Return (x, y) of the center of cell containing provided text 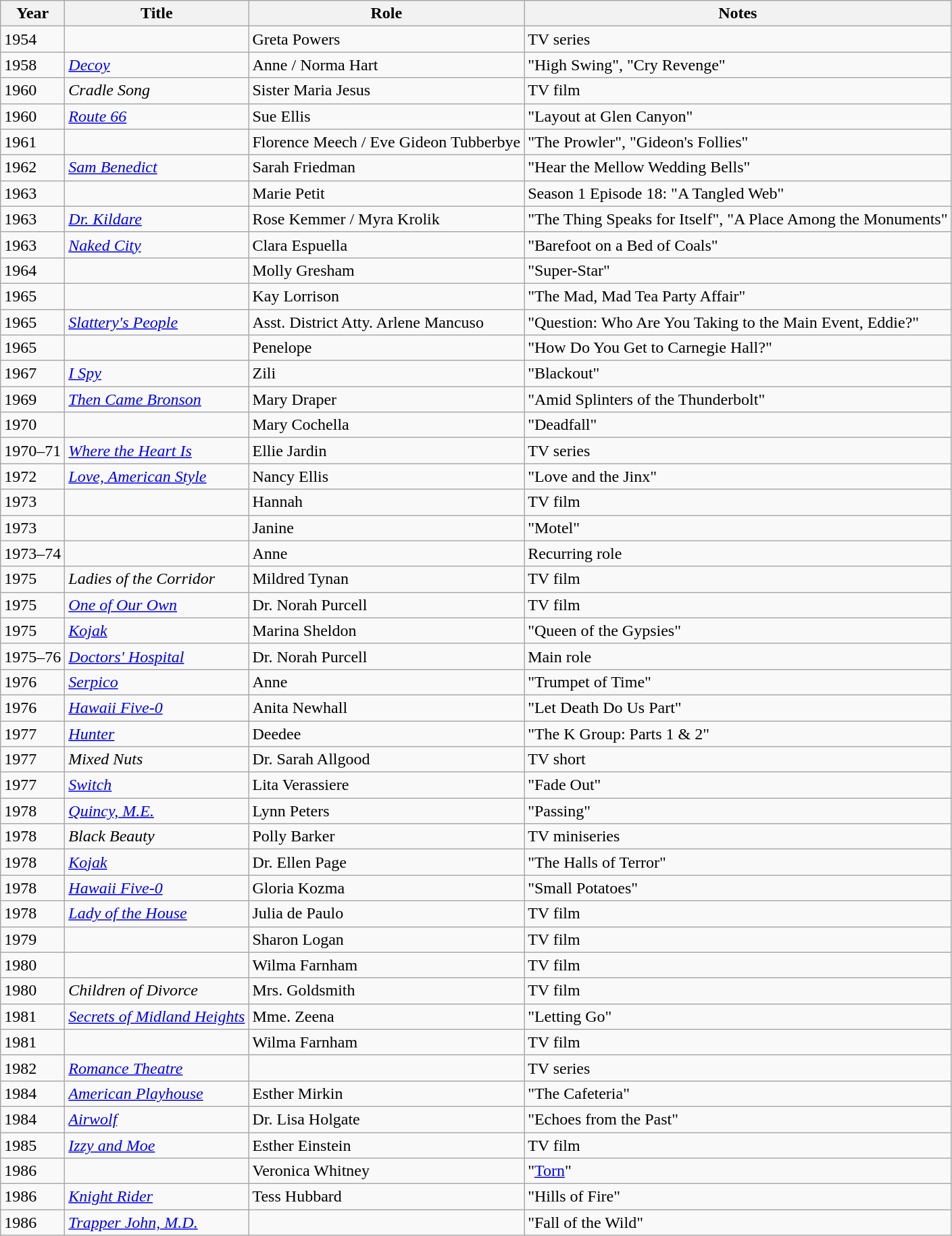
"Trumpet of Time" (738, 682)
Sam Benedict (157, 168)
Marie Petit (386, 193)
Mildred Tynan (386, 579)
Year (32, 14)
Romance Theatre (157, 1068)
Sister Maria Jesus (386, 91)
"Hear the Mellow Wedding Bells" (738, 168)
Izzy and Moe (157, 1145)
1972 (32, 476)
Deedee (386, 733)
Doctors' Hospital (157, 656)
I Spy (157, 374)
Tess Hubbard (386, 1197)
"Love and the Jinx" (738, 476)
Rose Kemmer / Myra Krolik (386, 219)
Ladies of the Corridor (157, 579)
1969 (32, 399)
Airwolf (157, 1119)
"Blackout" (738, 374)
Sarah Friedman (386, 168)
Hunter (157, 733)
"Let Death Do Us Part" (738, 708)
Mrs. Goldsmith (386, 991)
Recurring role (738, 553)
"The Cafeteria" (738, 1093)
American Playhouse (157, 1093)
Asst. District Atty. Arlene Mancuso (386, 322)
1970–71 (32, 451)
"Passing" (738, 811)
Black Beauty (157, 837)
Decoy (157, 65)
"Question: Who Are You Taking to the Main Event, Eddie?" (738, 322)
Season 1 Episode 18: "A Tangled Web" (738, 193)
Dr. Kildare (157, 219)
Switch (157, 785)
1975–76 (32, 656)
Zili (386, 374)
"The Thing Speaks for Itself", "A Place Among the Monuments" (738, 219)
1967 (32, 374)
"Letting Go" (738, 1016)
Sharon Logan (386, 939)
Serpico (157, 682)
"The Halls of Terror" (738, 862)
Sue Ellis (386, 116)
One of Our Own (157, 605)
Nancy Ellis (386, 476)
1961 (32, 142)
Gloria Kozma (386, 888)
"Deadfall" (738, 425)
"Torn" (738, 1171)
"Fade Out" (738, 785)
Mme. Zeena (386, 1016)
Janine (386, 528)
Children of Divorce (157, 991)
"The Mad, Mad Tea Party Affair" (738, 296)
1962 (32, 168)
Notes (738, 14)
"Barefoot on a Bed of Coals" (738, 245)
1964 (32, 270)
Dr. Lisa Holgate (386, 1119)
"Echoes from the Past" (738, 1119)
Greta Powers (386, 39)
Knight Rider (157, 1197)
Mary Cochella (386, 425)
"Fall of the Wild" (738, 1222)
1954 (32, 39)
Naked City (157, 245)
"Amid Splinters of the Thunderbolt" (738, 399)
"The K Group: Parts 1 & 2" (738, 733)
Clara Espuella (386, 245)
"How Do You Get to Carnegie Hall?" (738, 348)
1982 (32, 1068)
Hannah (386, 502)
"Super-Star" (738, 270)
TV miniseries (738, 837)
Quincy, M.E. (157, 811)
Kay Lorrison (386, 296)
Route 66 (157, 116)
Mary Draper (386, 399)
Esther Mirkin (386, 1093)
Title (157, 14)
Where the Heart Is (157, 451)
Polly Barker (386, 837)
Esther Einstein (386, 1145)
"High Swing", "Cry Revenge" (738, 65)
TV short (738, 760)
Anita Newhall (386, 708)
Veronica Whitney (386, 1171)
"Layout at Glen Canyon" (738, 116)
Slattery's People (157, 322)
Florence Meech / Eve Gideon Tubberbye (386, 142)
Lady of the House (157, 914)
Trapper John, M.D. (157, 1222)
Marina Sheldon (386, 631)
Lynn Peters (386, 811)
1970 (32, 425)
"The Prowler", "Gideon's Follies" (738, 142)
Main role (738, 656)
Love, American Style (157, 476)
"Hills of Fire" (738, 1197)
Dr. Ellen Page (386, 862)
"Queen of the Gypsies" (738, 631)
Ellie Jardin (386, 451)
"Motel" (738, 528)
Anne / Norma Hart (386, 65)
Mixed Nuts (157, 760)
"Small Potatoes" (738, 888)
Molly Gresham (386, 270)
Lita Verassiere (386, 785)
Then Came Bronson (157, 399)
1973–74 (32, 553)
1985 (32, 1145)
Secrets of Midland Heights (157, 1016)
Julia de Paulo (386, 914)
1958 (32, 65)
Penelope (386, 348)
Role (386, 14)
1979 (32, 939)
Dr. Sarah Allgood (386, 760)
Cradle Song (157, 91)
